Provide the (x, y) coordinate of the cell's center where the given text is located.  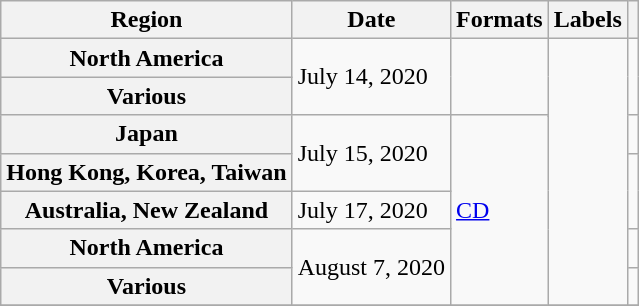
Hong Kong, Korea, Taiwan (146, 172)
Australia, New Zealand (146, 210)
Formats (500, 20)
July 17, 2020 (371, 210)
Date (371, 20)
July 14, 2020 (371, 77)
August 7, 2020 (371, 267)
CD (500, 210)
Labels (588, 20)
July 15, 2020 (371, 153)
Japan (146, 134)
Region (146, 20)
